Find where the given text appears and provide that cell's center as [X, Y] coordinate. 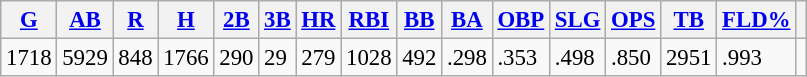
1028 [369, 58]
492 [420, 58]
.353 [520, 58]
OPS [634, 20]
HR [318, 20]
.298 [467, 58]
2B [236, 20]
OBP [520, 20]
RBI [369, 20]
G [29, 20]
R [136, 20]
2951 [689, 58]
H [186, 20]
290 [236, 58]
FLD% [756, 20]
29 [278, 58]
3B [278, 20]
1766 [186, 58]
TB [689, 20]
279 [318, 58]
AB [85, 20]
.850 [634, 58]
848 [136, 58]
BB [420, 20]
5929 [85, 58]
SLG [578, 20]
.993 [756, 58]
.498 [578, 58]
BA [467, 20]
1718 [29, 58]
